For the text-containing cell, return its midpoint in [x, y] coordinate format. 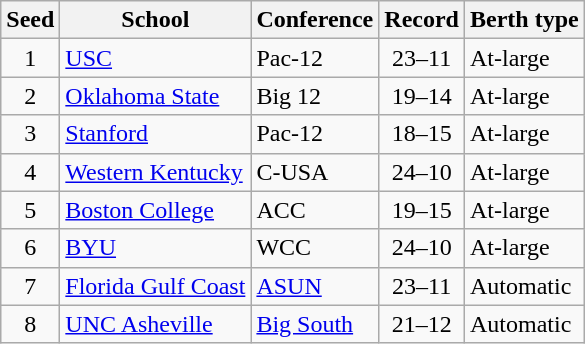
5 [30, 210]
Big 12 [315, 96]
Berth type [525, 20]
2 [30, 96]
Conference [315, 20]
6 [30, 248]
18–15 [422, 134]
8 [30, 324]
ACC [315, 210]
19–14 [422, 96]
Oklahoma State [156, 96]
Seed [30, 20]
BYU [156, 248]
UNC Asheville [156, 324]
Florida Gulf Coast [156, 286]
USC [156, 58]
School [156, 20]
1 [30, 58]
19–15 [422, 210]
Record [422, 20]
21–12 [422, 324]
Boston College [156, 210]
Big South [315, 324]
Western Kentucky [156, 172]
7 [30, 286]
3 [30, 134]
4 [30, 172]
C-USA [315, 172]
ASUN [315, 286]
WCC [315, 248]
Stanford [156, 134]
